Search for the cell housing the specified text and yield its (X, Y) center coordinate. 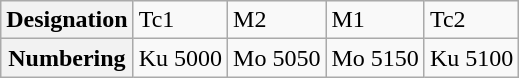
Mo 5050 (277, 58)
Mo 5150 (375, 58)
Numbering (67, 58)
M1 (375, 20)
Tc1 (180, 20)
Designation (67, 20)
Tc2 (471, 20)
Ku 5100 (471, 58)
Ku 5000 (180, 58)
M2 (277, 20)
